From the cell containing the given text, extract its center point as [x, y] coordinate. 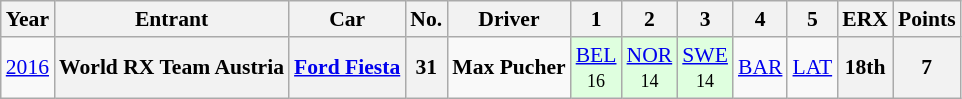
Car [347, 19]
31 [426, 68]
World RX Team Austria [172, 68]
LAT [812, 68]
Driver [508, 19]
Points [927, 19]
SWE14 [705, 68]
No. [426, 19]
1 [596, 19]
Max Pucher [508, 68]
ERX [865, 19]
NOR14 [650, 68]
3 [705, 19]
2 [650, 19]
Ford Fiesta [347, 68]
Year [28, 19]
BEL16 [596, 68]
7 [927, 68]
4 [760, 19]
BAR [760, 68]
2016 [28, 68]
Entrant [172, 19]
18th [865, 68]
5 [812, 19]
